Locate the cell with the specified text and output its [x, y] center coordinate. 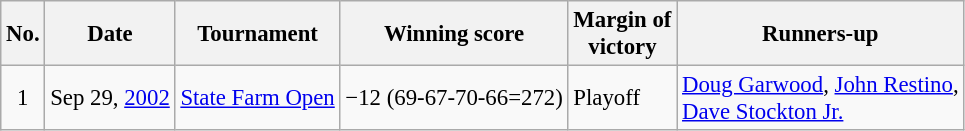
Runners-up [820, 34]
Sep 29, 2002 [110, 98]
Margin ofvictory [622, 34]
No. [23, 34]
Doug Garwood, John Restino, Dave Stockton Jr. [820, 98]
Date [110, 34]
Tournament [258, 34]
Winning score [454, 34]
1 [23, 98]
State Farm Open [258, 98]
Playoff [622, 98]
−12 (69-67-70-66=272) [454, 98]
